Detect which cell encompasses the target text, then output its [x, y] center coordinate. 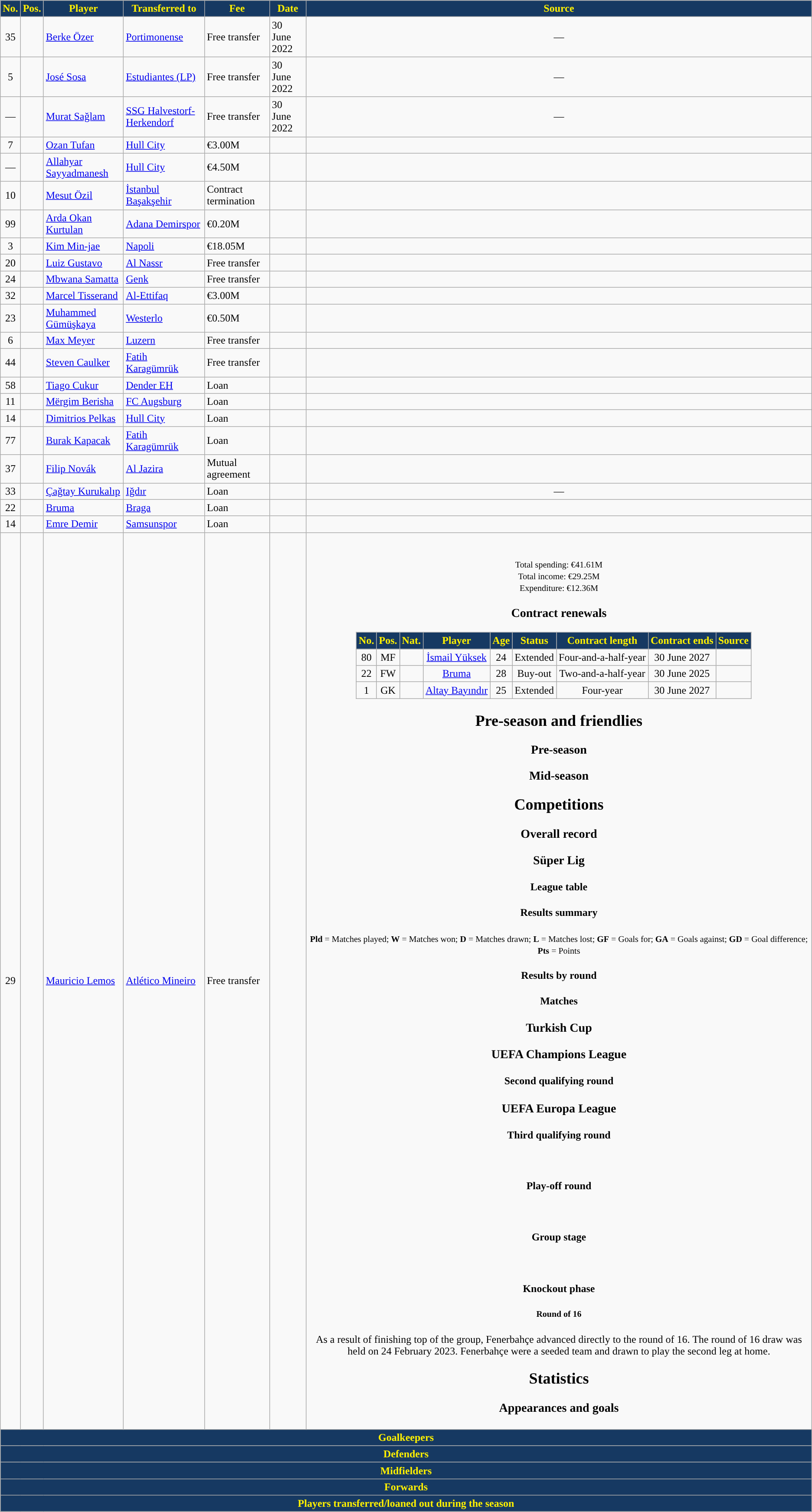
Marcel Tisserand [83, 295]
Altay Bayındır [456, 690]
3 [10, 246]
Four-and-a-half-year [602, 657]
7 [10, 145]
35 [10, 37]
Buy-out [534, 674]
Berke Özer [83, 37]
Napoli [164, 246]
Dender EH [164, 385]
Atlético Mineiro [164, 981]
99 [10, 224]
FW [388, 674]
Nat. [411, 641]
Genk [164, 279]
Mbwana Samatta [83, 279]
Emre Demir [83, 524]
Adana Demirspor [164, 224]
11 [10, 402]
Goalkeepers [406, 1437]
Transferred to [164, 9]
Samsunspor [164, 524]
Iğdır [164, 491]
€0.20M [237, 224]
10 [10, 195]
Midfielders [406, 1470]
Mauricio Lemos [83, 981]
37 [10, 469]
Mërgim Berisha [83, 402]
SSG Halvestorf-Herkendorf [164, 117]
1 [367, 690]
Fee [237, 9]
Al Jazira [164, 469]
Filip Novák [83, 469]
Allahyar Sayyadmanesh [83, 167]
Two-and-a-half-year [602, 674]
Burak Kapacak [83, 441]
Tiago Cukur [83, 385]
Murat Sağlam [83, 117]
20 [10, 262]
Contract length [602, 641]
Muhammed Gümüşkaya [83, 318]
MF [388, 657]
6 [10, 341]
23 [10, 318]
28 [501, 674]
33 [10, 491]
Steven Caulker [83, 363]
Luzern [164, 341]
Arda Okan Kurtulan [83, 224]
Al-Ettifaq [164, 295]
İstanbul Başakşehir [164, 195]
Players transferred/loaned out during the season [406, 1503]
€18.05M [237, 246]
77 [10, 441]
İsmail Yüksek [456, 657]
32 [10, 295]
Defenders [406, 1454]
Contract termination [237, 195]
Mutual agreement [237, 469]
Estudiantes (LP) [164, 77]
58 [10, 385]
Al Nassr [164, 262]
€0.50M [237, 318]
€4.50M [237, 167]
José Sosa [83, 77]
Ozan Tufan [83, 145]
5 [10, 77]
29 [10, 981]
25 [501, 690]
Luiz Gustavo [83, 262]
FC Augsburg [164, 402]
Four-year [602, 690]
Braga [164, 508]
GK [388, 690]
Forwards [406, 1487]
Portimonense [164, 37]
Age [501, 641]
Contract ends [682, 641]
44 [10, 363]
Mesut Özil [83, 195]
Kim Min-jae [83, 246]
Status [534, 641]
Date [288, 9]
Dimitrios Pelkas [83, 418]
30 June 2025 [682, 674]
Max Meyer [83, 341]
Westerlo [164, 318]
80 [367, 657]
Çağtay Kurukalıp [83, 491]
